Detect which cell encompasses the target text, then output its [x, y] center coordinate. 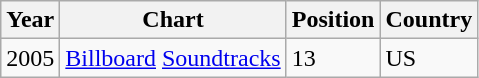
2005 [30, 58]
Position [333, 20]
Chart [173, 20]
US [429, 58]
Year [30, 20]
Billboard Soundtracks [173, 58]
13 [333, 58]
Country [429, 20]
